Find where the given text appears and provide that cell's center as (x, y) coordinate. 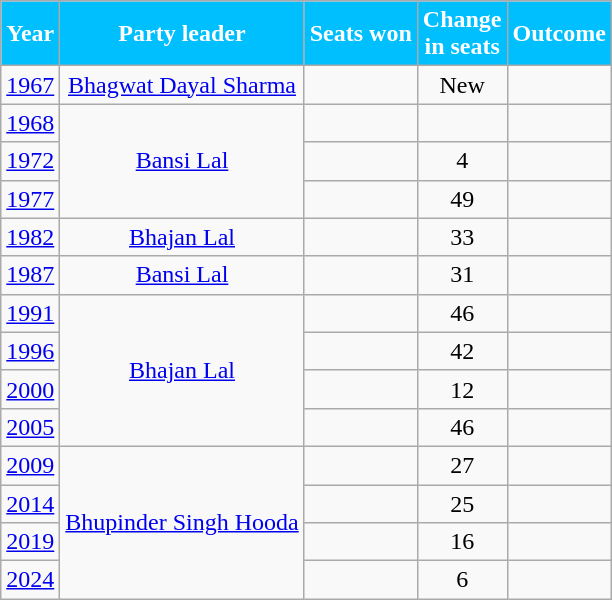
New (462, 85)
2014 (30, 503)
2009 (30, 465)
1991 (30, 313)
2005 (30, 427)
Outcome (559, 34)
42 (462, 351)
1968 (30, 123)
12 (462, 389)
2019 (30, 542)
1996 (30, 351)
1972 (30, 161)
33 (462, 237)
16 (462, 542)
Seats won (360, 34)
Party leader (182, 34)
1977 (30, 199)
1967 (30, 85)
6 (462, 580)
2000 (30, 389)
Bhupinder Singh Hooda (182, 522)
Changein seats (462, 34)
Year (30, 34)
4 (462, 161)
2024 (30, 580)
1982 (30, 237)
25 (462, 503)
Bhagwat Dayal Sharma (182, 85)
1987 (30, 275)
49 (462, 199)
31 (462, 275)
27 (462, 465)
